Detect which cell encompasses the target text, then output its [x, y] center coordinate. 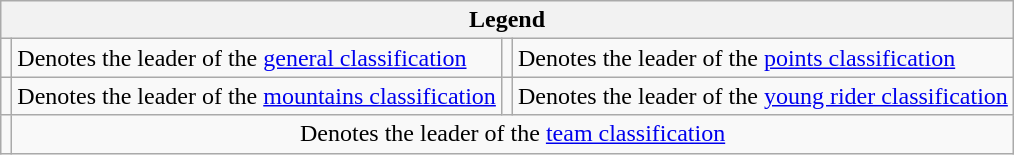
Denotes the leader of the team classification [513, 134]
Denotes the leader of the points classification [762, 58]
Denotes the leader of the young rider classification [762, 96]
Denotes the leader of the mountains classification [257, 96]
Legend [508, 20]
Denotes the leader of the general classification [257, 58]
